Output the (x, y) coordinate of the center of the cell containing the given text.  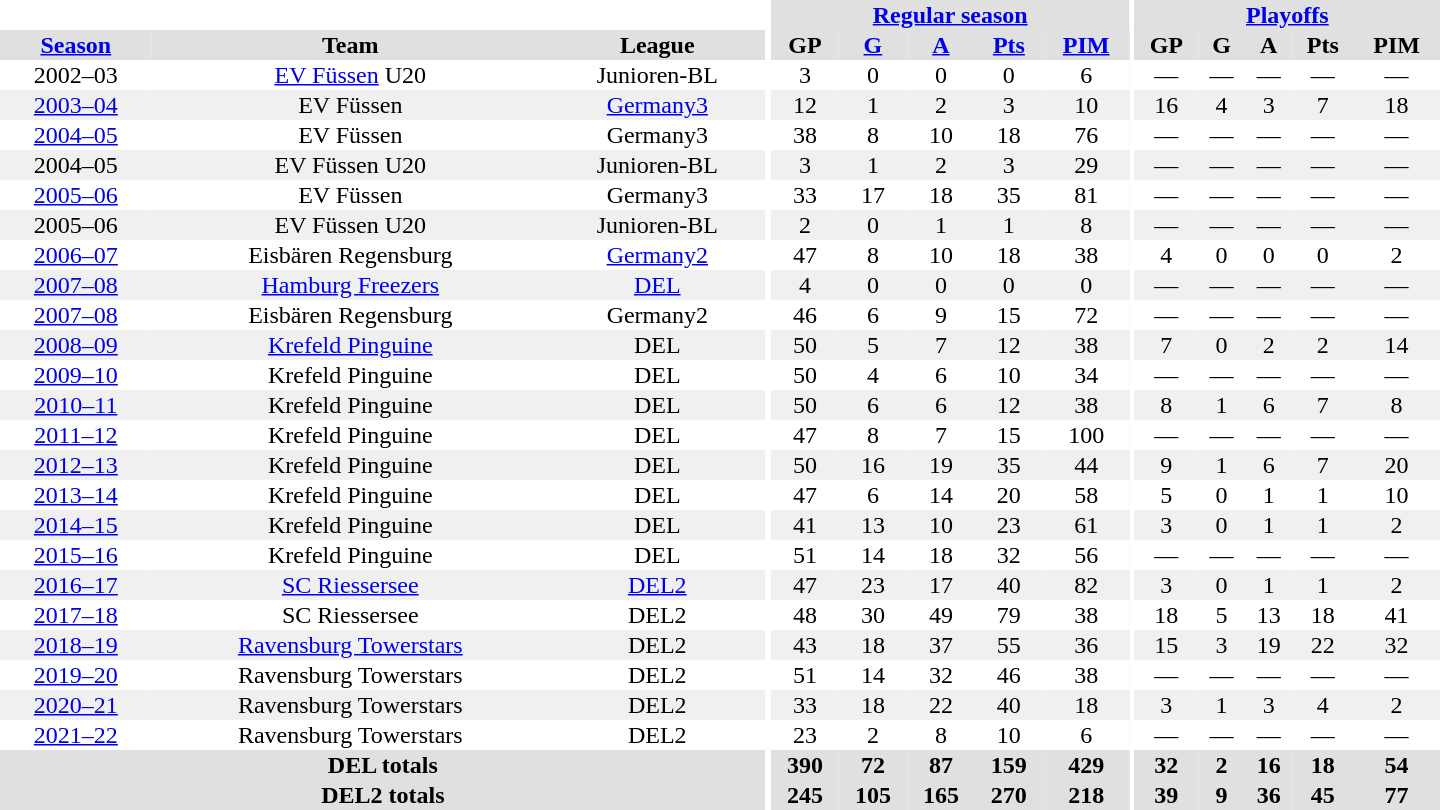
159 (1009, 765)
61 (1086, 525)
Hamburg Freezers (350, 285)
2013–14 (76, 495)
81 (1086, 195)
Season (76, 45)
2016–17 (76, 585)
43 (805, 645)
45 (1322, 795)
2006–07 (76, 255)
2021–22 (76, 735)
77 (1396, 795)
2002–03 (76, 75)
39 (1166, 795)
2017–18 (76, 615)
49 (941, 615)
2014–15 (76, 525)
270 (1009, 795)
2015–16 (76, 555)
2020–21 (76, 705)
2008–09 (76, 345)
100 (1086, 435)
56 (1086, 555)
2010–11 (76, 405)
82 (1086, 585)
390 (805, 765)
2003–04 (76, 105)
58 (1086, 495)
Team (350, 45)
165 (941, 795)
55 (1009, 645)
2012–13 (76, 465)
105 (873, 795)
76 (1086, 135)
DEL totals (383, 765)
87 (941, 765)
2011–12 (76, 435)
29 (1086, 165)
54 (1396, 765)
44 (1086, 465)
League (658, 45)
30 (873, 615)
429 (1086, 765)
34 (1086, 375)
Playoffs (1288, 15)
218 (1086, 795)
48 (805, 615)
37 (941, 645)
DEL2 totals (383, 795)
245 (805, 795)
2019–20 (76, 675)
2018–19 (76, 645)
79 (1009, 615)
2009–10 (76, 375)
Regular season (950, 15)
